Detect which cell encompasses the target text, then output its [X, Y] center coordinate. 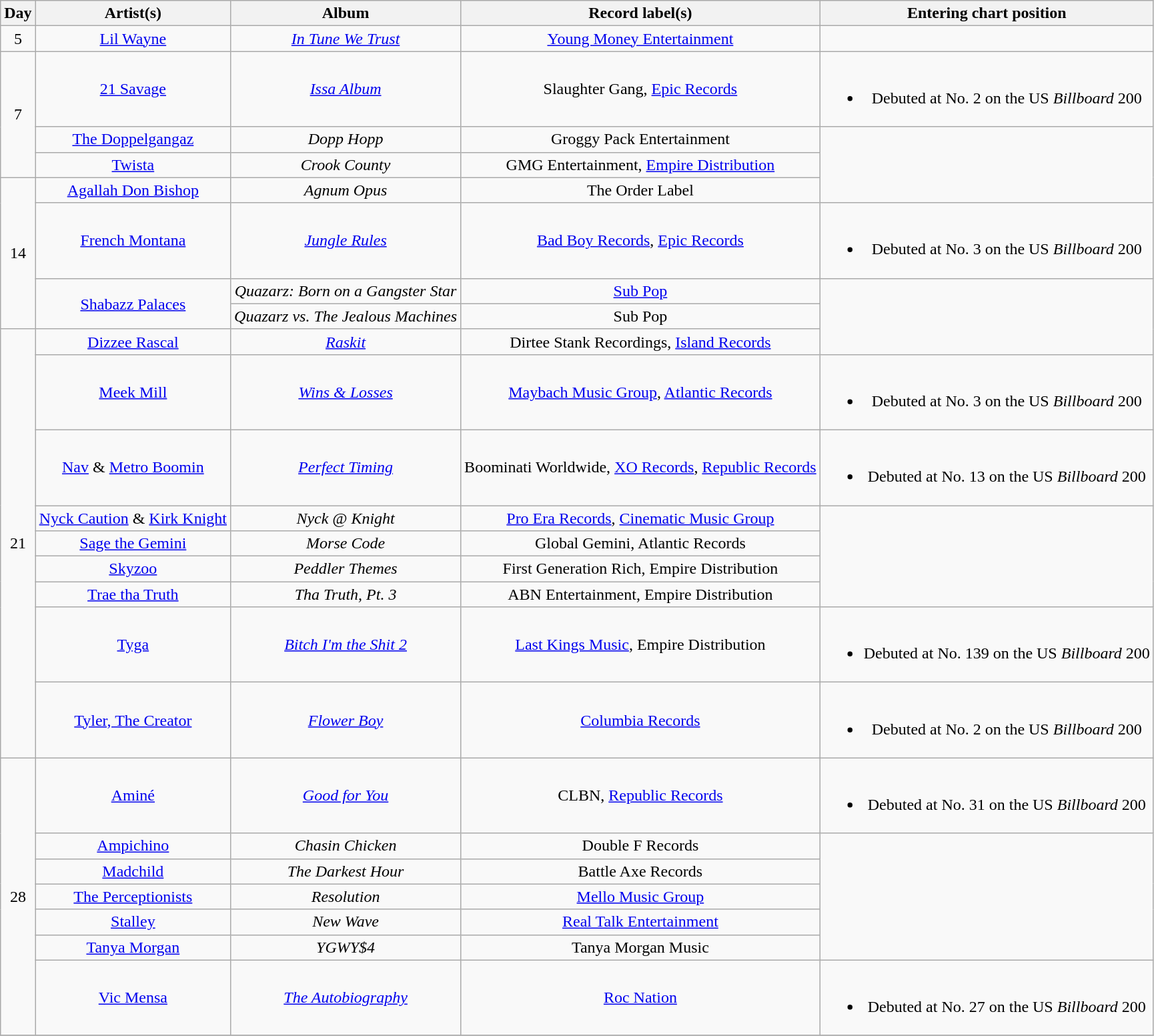
Mello Music Group [640, 897]
Global Gemini, Atlantic Records [640, 544]
Real Talk Entertainment [640, 922]
28 [18, 897]
Quazarz vs. The Jealous Machines [346, 316]
Sage the Gemini [133, 544]
Bitch I'm the Shit 2 [346, 644]
Debuted at No. 13 on the US Billboard 200 [987, 467]
Flower Boy [346, 720]
Morse Code [346, 544]
5 [18, 39]
The Doppelgangaz [133, 139]
Debuted at No. 139 on the US Billboard 200 [987, 644]
Dopp Hopp [346, 139]
Nav & Metro Boomin [133, 467]
Agnum Opus [346, 190]
Double F Records [640, 846]
Raskit [346, 342]
Trae tha Truth [133, 594]
Roc Nation [640, 998]
Tanya Morgan Music [640, 947]
Album [346, 13]
Nyck Caution & Kirk Knight [133, 518]
In Tune We Trust [346, 39]
Madchild [133, 871]
Artist(s) [133, 13]
Bad Boy Records, Epic Records [640, 240]
Wins & Losses [346, 392]
Pro Era Records, Cinematic Music Group [640, 518]
14 [18, 253]
First Generation Rich, Empire Distribution [640, 569]
Slaughter Gang, Epic Records [640, 89]
The Order Label [640, 190]
Young Money Entertainment [640, 39]
Meek Mill [133, 392]
YGWY$4 [346, 947]
The Perceptionists [133, 897]
Tha Truth, Pt. 3 [346, 594]
Agallah Don Bishop [133, 190]
Stalley [133, 922]
CLBN, Republic Records [640, 795]
Tanya Morgan [133, 947]
21 Savage [133, 89]
Maybach Music Group, Atlantic Records [640, 392]
Twista [133, 165]
Battle Axe Records [640, 871]
Groggy Pack Entertainment [640, 139]
Jungle Rules [346, 240]
Ampichino [133, 846]
The Autobiography [346, 998]
Nyck @ Knight [346, 518]
Perfect Timing [346, 467]
Debuted at No. 27 on the US Billboard 200 [987, 998]
Lil Wayne [133, 39]
French Montana [133, 240]
Dirtee Stank Recordings, Island Records [640, 342]
Crook County [346, 165]
New Wave [346, 922]
Quazarz: Born on a Gangster Star [346, 291]
ABN Entertainment, Empire Distribution [640, 594]
Day [18, 13]
GMG Entertainment, Empire Distribution [640, 165]
Chasin Chicken [346, 846]
Good for You [346, 795]
Record label(s) [640, 13]
Boominati Worldwide, XO Records, Republic Records [640, 467]
Resolution [346, 897]
Dizzee Rascal [133, 342]
Issa Album [346, 89]
The Darkest Hour [346, 871]
7 [18, 115]
Debuted at No. 31 on the US Billboard 200 [987, 795]
Entering chart position [987, 13]
Skyzoo [133, 569]
Vic Mensa [133, 998]
21 [18, 543]
Peddler Themes [346, 569]
Last Kings Music, Empire Distribution [640, 644]
Tyga [133, 644]
Shabazz Palaces [133, 304]
Columbia Records [640, 720]
Tyler, The Creator [133, 720]
Aminé [133, 795]
